Provide the (x, y) coordinate of the cell's center where the given text is located.  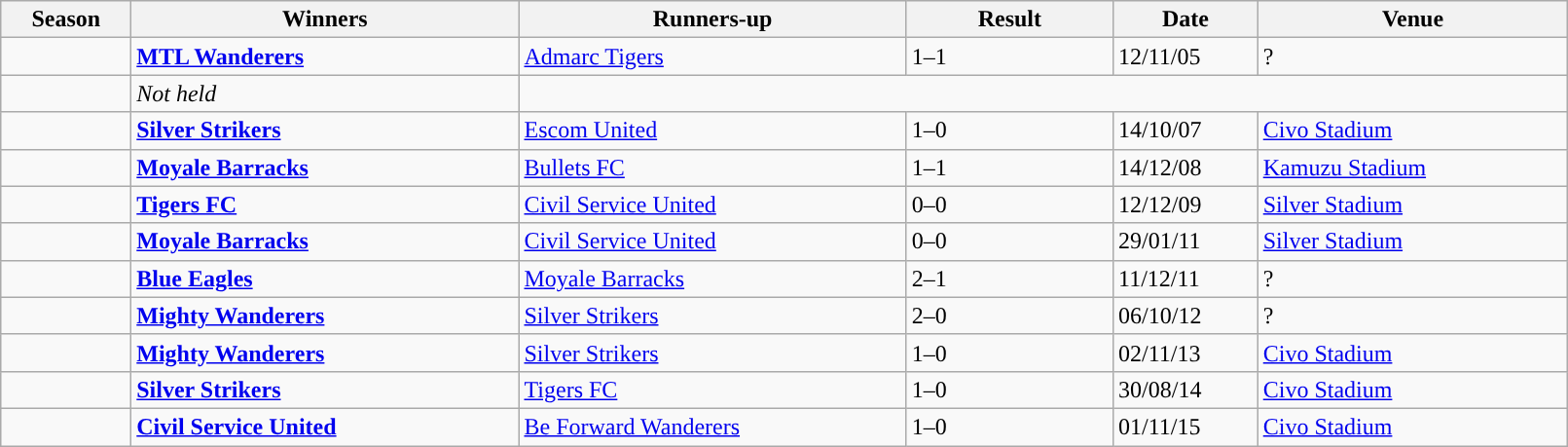
12/12/09 (1185, 205)
30/08/14 (1185, 390)
Season (66, 19)
Not held (325, 93)
MTL Wanderers (325, 56)
Winners (325, 19)
02/11/13 (1185, 353)
06/10/12 (1185, 316)
01/11/15 (1185, 427)
Result (1009, 19)
Runners-up (712, 19)
Venue (1413, 19)
Admarc Tigers (712, 56)
Escom United (712, 130)
29/01/11 (1185, 242)
14/12/08 (1185, 168)
Date (1185, 19)
Blue Eagles (325, 279)
2–0 (1009, 316)
2–1 (1009, 279)
14/10/07 (1185, 130)
Be Forward Wanderers (712, 427)
Kamuzu Stadium (1413, 168)
12/11/05 (1185, 56)
Bullets FC (712, 168)
11/12/11 (1185, 279)
